Capture the cell that displays the provided text and extract its (X, Y) central coordinate. 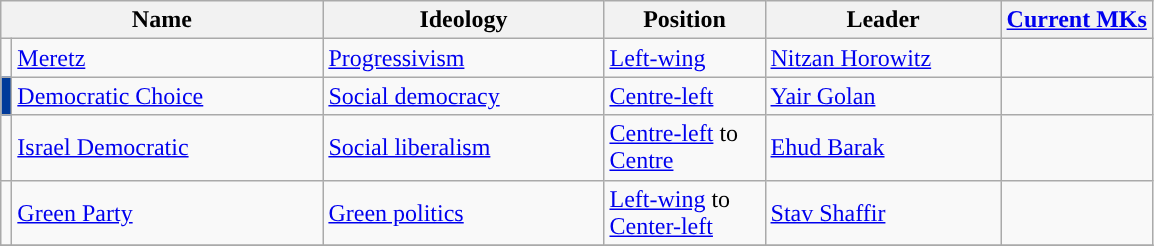
Ideology (464, 20)
Green Party (168, 212)
Left-wing to Center-left (684, 212)
Israel Democratic (168, 148)
Green politics (464, 212)
Meretz (168, 58)
Leader (883, 20)
Left-wing (684, 58)
Stav Shaffir (883, 212)
Position (684, 20)
Social liberalism (464, 148)
Democratic Choice (168, 96)
Social democracy (464, 96)
Progressivism (464, 58)
Ehud Barak (883, 148)
Current MKs (1076, 20)
Yair Golan (883, 96)
Centre-left (684, 96)
Name (162, 20)
Nitzan Horowitz (883, 58)
Centre-left to Centre (684, 148)
